Return [X, Y] of the center of cell containing provided text 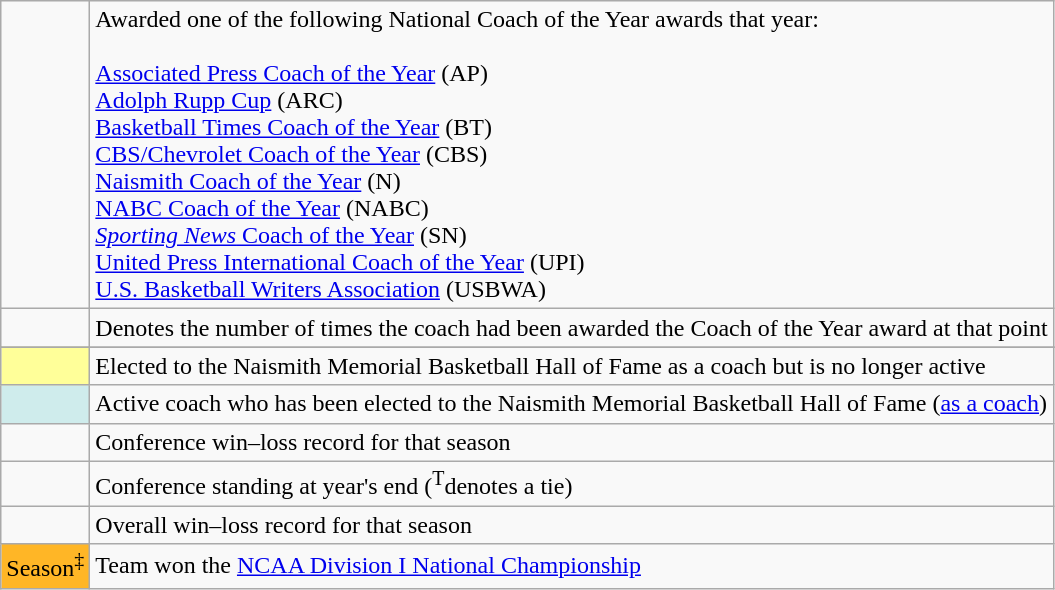
Overall win–loss record for that season [572, 525]
Conference win–loss record for that season [572, 442]
Denotes the number of times the coach had been awarded the Coach of the Year award at that point [572, 328]
Active coach who has been elected to the Naismith Memorial Basketball Hall of Fame (as a coach) [572, 404]
Season‡ [46, 566]
Elected to the Naismith Memorial Basketball Hall of Fame as a coach but is no longer active [572, 366]
Conference standing at year's end (Tdenotes a tie) [572, 484]
Team won the NCAA Division I National Championship [572, 566]
